Return [x, y] of the center of cell containing provided text 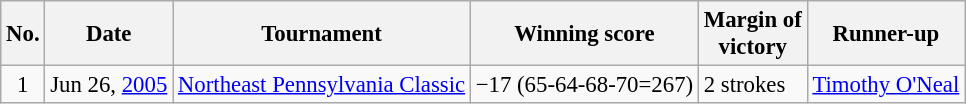
Margin ofvictory [752, 34]
Date [109, 34]
−17 (65-64-68-70=267) [584, 85]
No. [23, 34]
2 strokes [752, 85]
Winning score [584, 34]
1 [23, 85]
Tournament [322, 34]
Jun 26, 2005 [109, 85]
Runner-up [886, 34]
Timothy O'Neal [886, 85]
Northeast Pennsylvania Classic [322, 85]
